Pinpoint the cell where the given text exists, returning its (x, y) midpoint coordinate. 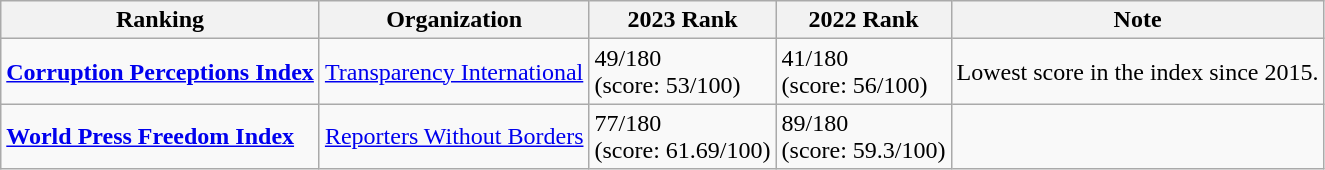
Ranking (160, 20)
Reporters Without Borders (454, 136)
89/180(score: 59.3/100) (864, 136)
Lowest score in the index since 2015. (1138, 72)
77/180(score: 61.69/100) (682, 136)
World Press Freedom Index (160, 136)
Organization (454, 20)
Note (1138, 20)
Transparency International (454, 72)
41/180(score: 56/100) (864, 72)
Corruption Perceptions Index (160, 72)
49/180(score: 53/100) (682, 72)
2023 Rank (682, 20)
2022 Rank (864, 20)
